Extract the (X, Y) coordinate from the center of the cell holding the provided text.  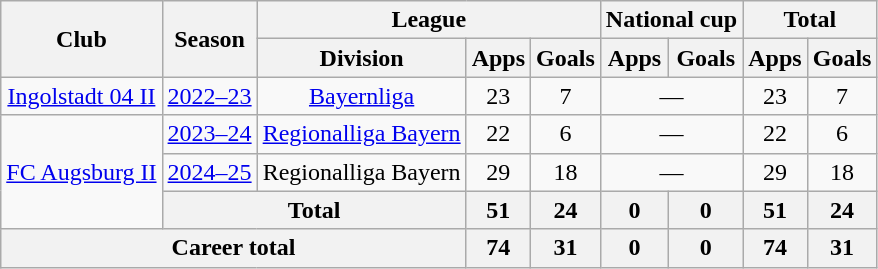
Bayernliga (362, 96)
2024–25 (210, 172)
2023–24 (210, 134)
Club (82, 39)
2022–23 (210, 96)
FC Augsburg II (82, 172)
National cup (671, 20)
Division (362, 58)
Season (210, 39)
Ingolstadt 04 II (82, 96)
League (428, 20)
Career total (234, 248)
